For the text-containing cell, return its midpoint in [x, y] coordinate format. 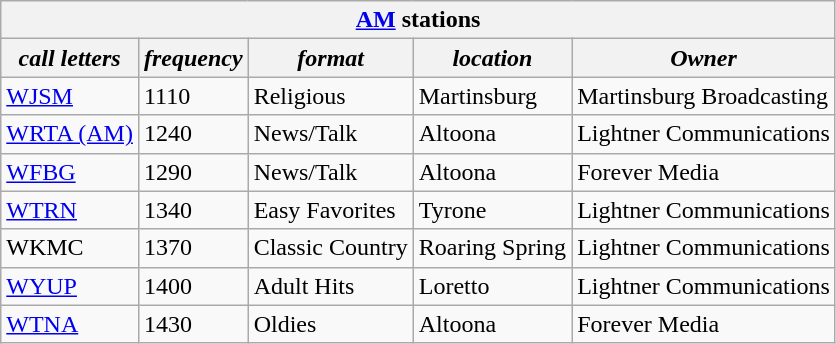
Martinsburg [492, 96]
Easy Favorites [330, 210]
Oldies [330, 324]
Tyrone [492, 210]
WRTA (AM) [70, 134]
location [492, 58]
Classic Country [330, 248]
Owner [704, 58]
frequency [193, 58]
call letters [70, 58]
WKMC [70, 248]
1400 [193, 286]
Martinsburg Broadcasting [704, 96]
1240 [193, 134]
WYUP [70, 286]
WTRN [70, 210]
Loretto [492, 286]
1110 [193, 96]
WTNA [70, 324]
Religious [330, 96]
WFBG [70, 172]
Adult Hits [330, 286]
AM stations [418, 20]
1340 [193, 210]
1430 [193, 324]
1370 [193, 248]
Roaring Spring [492, 248]
format [330, 58]
1290 [193, 172]
WJSM [70, 96]
